Capture the cell that displays the provided text and extract its [x, y] central coordinate. 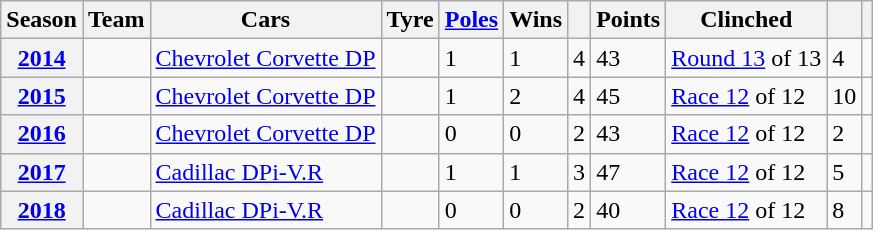
Points [628, 20]
40 [628, 210]
2015 [42, 96]
2018 [42, 210]
47 [628, 172]
Team [116, 20]
8 [844, 210]
Clinched [746, 20]
Season [42, 20]
Cars [266, 20]
2014 [42, 58]
2017 [42, 172]
2016 [42, 134]
Round 13 of 13 [746, 58]
10 [844, 96]
Poles [471, 20]
3 [580, 172]
45 [628, 96]
Wins [536, 20]
Tyre [410, 20]
5 [844, 172]
